Pinpoint the cell where the given text exists, returning its [X, Y] midpoint coordinate. 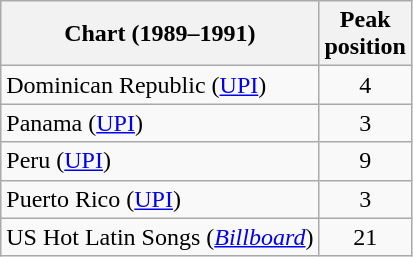
Puerto Rico (UPI) [160, 199]
Peakposition [365, 34]
Panama (UPI) [160, 123]
4 [365, 85]
9 [365, 161]
21 [365, 237]
Peru (UPI) [160, 161]
Chart (1989–1991) [160, 34]
Dominican Republic (UPI) [160, 85]
US Hot Latin Songs (Billboard) [160, 237]
